From the cell containing the given text, extract its center point as [X, Y] coordinate. 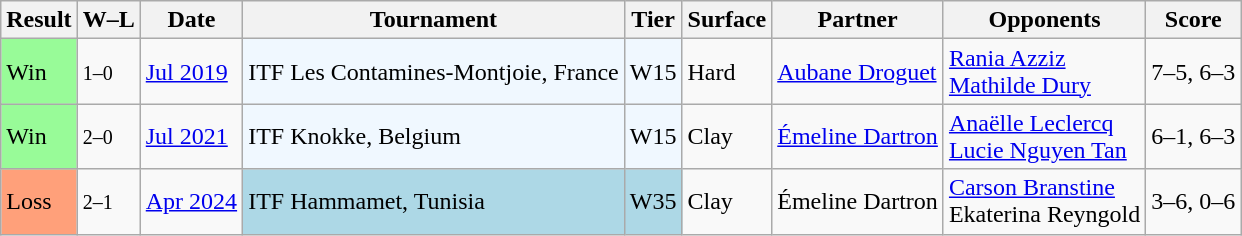
Result [39, 20]
3–6, 0–6 [1194, 202]
W35 [653, 202]
Partner [858, 20]
W–L [108, 20]
2–0 [108, 136]
7–5, 6–3 [1194, 72]
Loss [39, 202]
Apr 2024 [191, 202]
Carson Branstine Ekaterina Reyngold [1044, 202]
Jul 2019 [191, 72]
Opponents [1044, 20]
Aubane Droguet [858, 72]
Tournament [434, 20]
Hard [727, 72]
Anaëlle Leclercq Lucie Nguyen Tan [1044, 136]
Tier [653, 20]
Surface [727, 20]
2–1 [108, 202]
Date [191, 20]
6–1, 6–3 [1194, 136]
ITF Les Contamines-Montjoie, France [434, 72]
Rania Azziz Mathilde Dury [1044, 72]
ITF Knokke, Belgium [434, 136]
Jul 2021 [191, 136]
Score [1194, 20]
1–0 [108, 72]
ITF Hammamet, Tunisia [434, 202]
